Search for the cell housing the specified text and yield its [x, y] center coordinate. 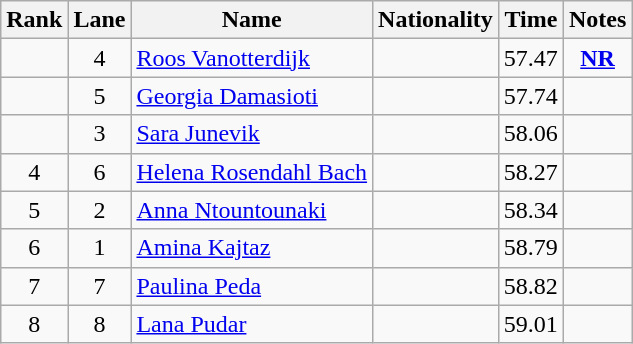
Roos Vanotterdijk [252, 58]
Anna Ntountounaki [252, 210]
58.27 [530, 172]
Time [530, 20]
57.74 [530, 96]
58.06 [530, 134]
Lana Pudar [252, 324]
Helena Rosendahl Bach [252, 172]
Georgia Damasioti [252, 96]
Rank [34, 20]
Nationality [436, 20]
Notes [597, 20]
2 [100, 210]
Name [252, 20]
Sara Junevik [252, 134]
58.82 [530, 286]
57.47 [530, 58]
1 [100, 248]
Paulina Peda [252, 286]
59.01 [530, 324]
58.79 [530, 248]
Lane [100, 20]
58.34 [530, 210]
Amina Kajtaz [252, 248]
NR [597, 58]
3 [100, 134]
